From the cell containing the given text, extract its center point as (x, y) coordinate. 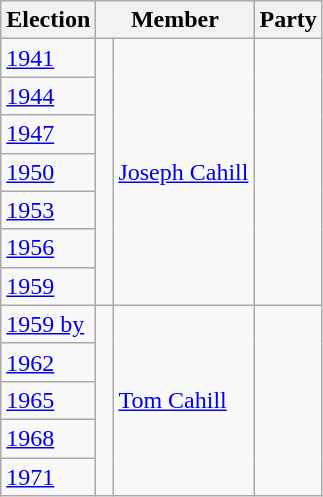
1950 (48, 172)
Party (288, 20)
1941 (48, 58)
Joseph Cahill (184, 172)
1965 (48, 400)
1962 (48, 362)
1953 (48, 210)
1971 (48, 477)
1959 by (48, 324)
Tom Cahill (184, 400)
1944 (48, 96)
1959 (48, 286)
1947 (48, 134)
1956 (48, 248)
Member (175, 20)
1968 (48, 438)
Election (48, 20)
